Provide the (x, y) coordinate of the cell's center where the given text is located.  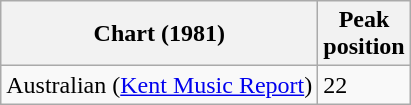
22 (364, 85)
Chart (1981) (160, 34)
Australian (Kent Music Report) (160, 85)
Peakposition (364, 34)
